For the text-containing cell, return its midpoint in [X, Y] coordinate format. 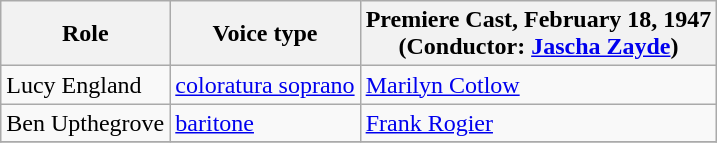
baritone [265, 123]
Ben Upthegrove [86, 123]
Role [86, 34]
Marilyn Cotlow [538, 85]
Voice type [265, 34]
Frank Rogier [538, 123]
Lucy England [86, 85]
Premiere Cast, February 18, 1947(Conductor: Jascha Zayde) [538, 34]
coloratura soprano [265, 85]
